Find where the given text appears and provide that cell's center as (X, Y) coordinate. 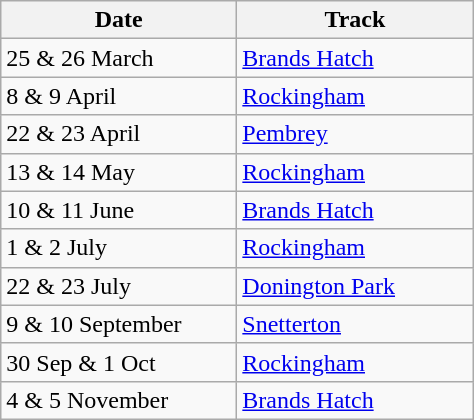
13 & 14 May (119, 172)
Snetterton (355, 324)
Date (119, 20)
30 Sep & 1 Oct (119, 362)
1 & 2 July (119, 248)
10 & 11 June (119, 210)
Pembrey (355, 134)
8 & 9 April (119, 96)
9 & 10 September (119, 324)
Donington Park (355, 286)
22 & 23 July (119, 286)
4 & 5 November (119, 400)
Track (355, 20)
22 & 23 April (119, 134)
25 & 26 March (119, 58)
